Identify which cell holds the provided text, then report its (X, Y) central coordinate. 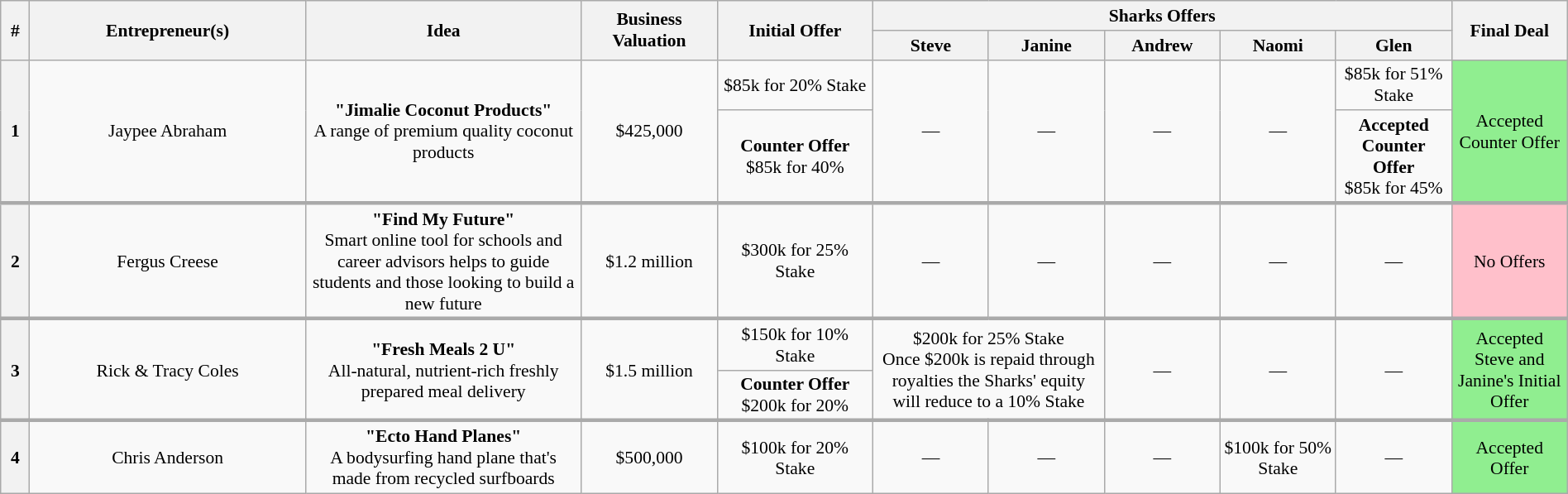
1 (15, 131)
$425,000 (649, 131)
Sharks Offers (1162, 16)
Accepted Counter Offer (1509, 131)
Chris Anderson (168, 458)
$85k for 51% Stake (1394, 84)
Steve (930, 46)
# (15, 30)
$300k for 25% Stake (795, 261)
Rick & Tracy Coles (168, 370)
$100k for 20% Stake (795, 458)
Andrew (1162, 46)
$200k for 25% StakeOnce $200k is repaid through royalties the Sharks' equity will reduce to a 10% Stake (988, 370)
Counter Offer $200k for 20% (795, 396)
Naomi (1278, 46)
Fergus Creese (168, 261)
Accepted Counter Offer $85k for 45% (1394, 157)
"Jimalie Coconut Products" A range of premium quality coconut products (443, 131)
$85k for 20% Stake (795, 84)
"Find My Future" Smart online tool for schools and career advisors helps to guide students and those looking to build a new future (443, 261)
2 (15, 261)
Janine (1046, 46)
Jaypee Abraham (168, 131)
Business Valuation (649, 30)
"Ecto Hand Planes" A bodysurfing hand plane that's made from recycled surfboards (443, 458)
Final Deal (1509, 30)
Idea (443, 30)
$1.2 million (649, 261)
"Fresh Meals 2 U" All-natural, nutrient-rich freshly prepared meal delivery (443, 370)
Counter Offer $85k for 40% (795, 157)
$150k for 10% Stake (795, 344)
Glen (1394, 46)
$100k for 50% Stake (1278, 458)
Accepted Offer (1509, 458)
4 (15, 458)
$1.5 million (649, 370)
Accepted Steve and Janine's Initial Offer (1509, 370)
3 (15, 370)
No Offers (1509, 261)
Entrepreneur(s) (168, 30)
$500,000 (649, 458)
Initial Offer (795, 30)
